Locate the cell with the specified text and output its [x, y] center coordinate. 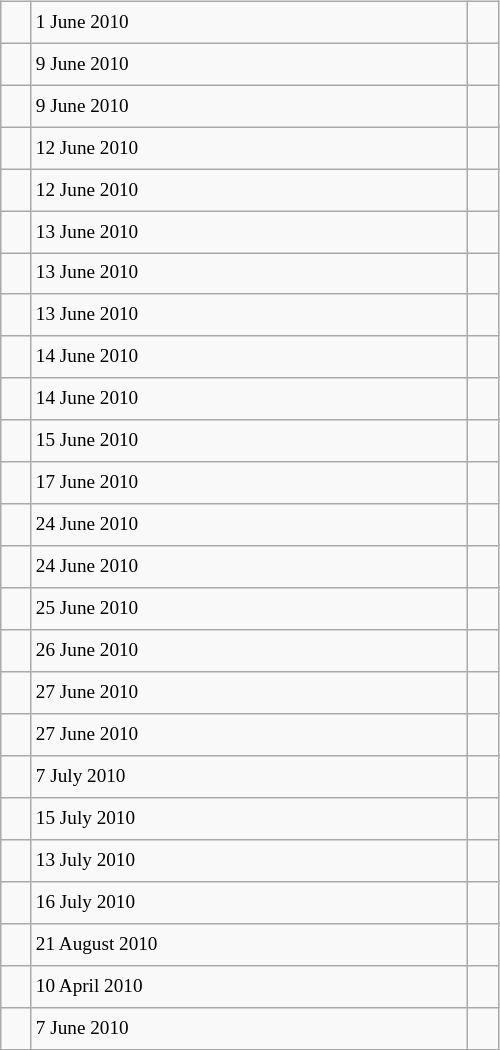
26 June 2010 [250, 651]
15 July 2010 [250, 819]
13 July 2010 [250, 861]
7 July 2010 [250, 777]
17 June 2010 [250, 483]
15 June 2010 [250, 441]
10 April 2010 [250, 986]
16 July 2010 [250, 902]
21 August 2010 [250, 944]
7 June 2010 [250, 1028]
1 June 2010 [250, 22]
25 June 2010 [250, 609]
